Output the [x, y] coordinate of the center of the cell containing the given text.  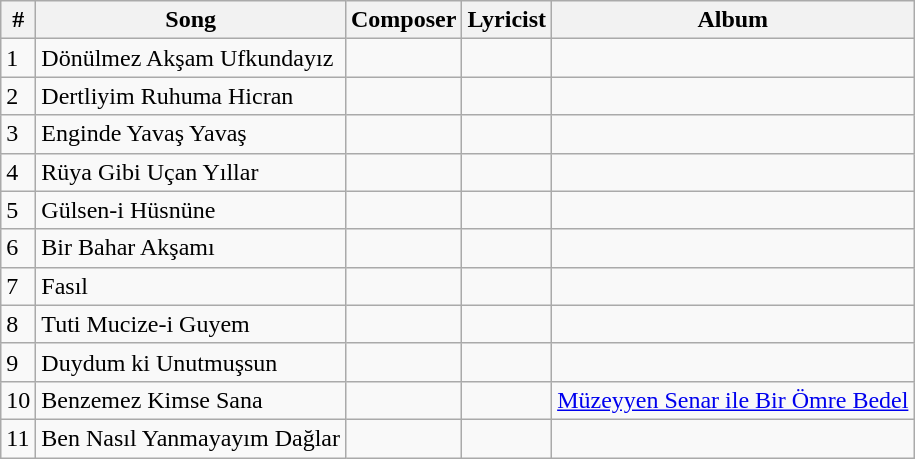
4 [18, 172]
9 [18, 362]
Lyricist [507, 20]
Benzemez Kimse Sana [191, 400]
Bir Bahar Akşamı [191, 248]
2 [18, 96]
6 [18, 248]
Enginde Yavaş Yavaş [191, 134]
Tuti Mucize-i Guyem [191, 324]
7 [18, 286]
10 [18, 400]
11 [18, 438]
Album [733, 20]
1 [18, 58]
Song [191, 20]
Dertliyim Ruhuma Hicran [191, 96]
Duydum ki Unutmuşsun [191, 362]
Dönülmez Akşam Ufkundayız [191, 58]
Fasıl [191, 286]
Composer [403, 20]
8 [18, 324]
5 [18, 210]
# [18, 20]
Gülsen-i Hüsnüne [191, 210]
Müzeyyen Senar ile Bir Ömre Bedel [733, 400]
Ben Nasıl Yanmayayım Dağlar [191, 438]
Rüya Gibi Uçan Yıllar [191, 172]
3 [18, 134]
